Search for the cell housing the specified text and yield its (x, y) center coordinate. 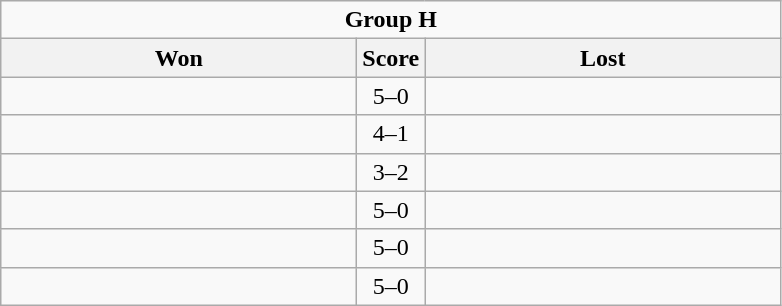
4–1 (391, 134)
Lost (603, 58)
Score (391, 58)
Group H (391, 20)
3–2 (391, 172)
Won (179, 58)
